Return the [X, Y] coordinate for the center point of the cell that contains the specified text.  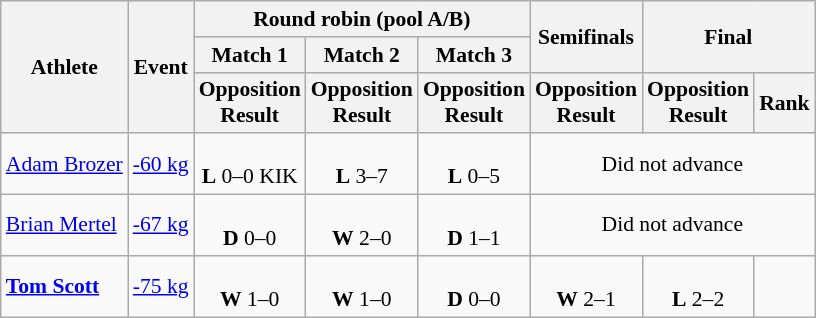
L 0–0 KIK [250, 164]
Tom Scott [64, 286]
L 3–7 [362, 164]
Semifinals [586, 36]
-75 kg [161, 286]
L 0–5 [474, 164]
Match 1 [250, 55]
D 1–1 [474, 226]
Round robin (pool A/B) [362, 19]
Adam Brozer [64, 164]
Match 2 [362, 55]
Brian Mertel [64, 226]
-67 kg [161, 226]
L 2–2 [698, 286]
Match 3 [474, 55]
W 2–0 [362, 226]
Event [161, 67]
Athlete [64, 67]
W 2–1 [586, 286]
-60 kg [161, 164]
Final [728, 36]
Rank [784, 102]
